Find where the given text appears and provide that cell's center as (X, Y) coordinate. 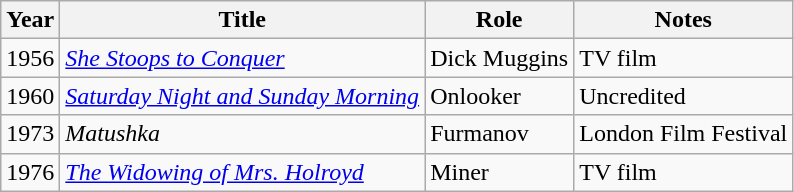
Dick Muggins (500, 58)
Matushka (242, 134)
Role (500, 20)
She Stoops to Conquer (242, 58)
1956 (30, 58)
Uncredited (684, 96)
Year (30, 20)
London Film Festival (684, 134)
The Widowing of Mrs. Holroyd (242, 172)
1960 (30, 96)
Saturday Night and Sunday Morning (242, 96)
Furmanov (500, 134)
Title (242, 20)
Miner (500, 172)
Onlooker (500, 96)
1973 (30, 134)
1976 (30, 172)
Notes (684, 20)
